Output the [X, Y] coordinate of the center of the cell containing the given text.  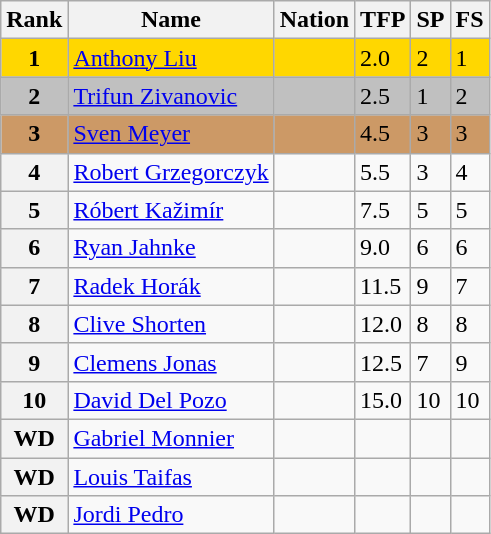
Sven Meyer [171, 134]
Nation [314, 20]
7.5 [383, 210]
Ryan Jahnke [171, 248]
Anthony Liu [171, 58]
2.5 [383, 96]
TFP [383, 20]
4.5 [383, 134]
12.0 [383, 324]
David Del Pozo [171, 400]
Clive Shorten [171, 324]
Gabriel Monnier [171, 438]
Clemens Jonas [171, 362]
Name [171, 20]
Radek Horák [171, 286]
Trifun Zivanovic [171, 96]
15.0 [383, 400]
FS [470, 20]
5.5 [383, 172]
Jordi Pedro [171, 515]
2.0 [383, 58]
12.5 [383, 362]
11.5 [383, 286]
Rank [34, 20]
9.0 [383, 248]
Louis Taifas [171, 477]
SP [430, 20]
Robert Grzegorczyk [171, 172]
Róbert Kažimír [171, 210]
